Return (X, Y) of the center of cell containing provided text 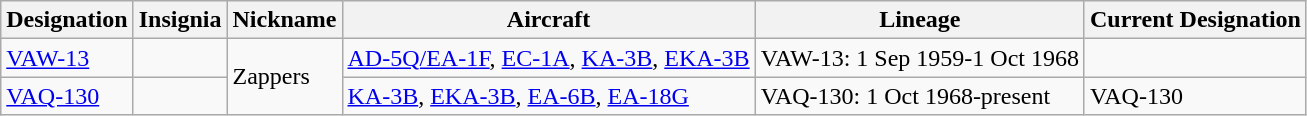
Aircraft (548, 20)
VAW-13 (67, 58)
Current Designation (1195, 20)
Insignia (180, 20)
AD-5Q/EA-1F, EC-1A, KA-3B, EKA-3B (548, 58)
Designation (67, 20)
Lineage (920, 20)
Zappers (284, 77)
KA-3B, EKA-3B, EA-6B, EA-18G (548, 96)
Nickname (284, 20)
VAW-13: 1 Sep 1959-1 Oct 1968 (920, 58)
VAQ-130: 1 Oct 1968-present (920, 96)
